Return [X, Y] of the center of cell containing provided text 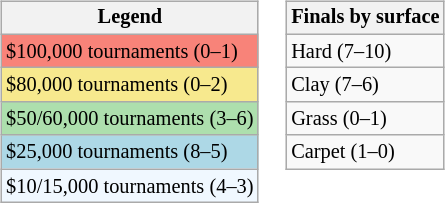
Grass (0–1) [365, 119]
$100,000 tournaments (0–1) [130, 51]
Legend [130, 18]
$50/60,000 tournaments (3–6) [130, 119]
Carpet (1–0) [365, 152]
Hard (7–10) [365, 51]
$25,000 tournaments (8–5) [130, 152]
$10/15,000 tournaments (4–3) [130, 186]
Clay (7–6) [365, 85]
Finals by surface [365, 18]
$80,000 tournaments (0–2) [130, 85]
